Detect which cell encompasses the target text, then output its [x, y] center coordinate. 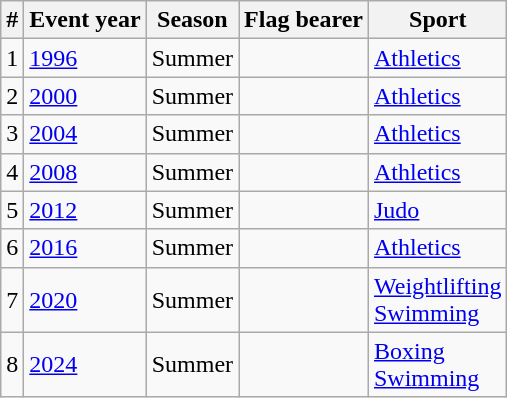
2 [12, 96]
2024 [85, 364]
1 [12, 58]
2016 [85, 248]
5 [12, 210]
Flag bearer [304, 20]
2012 [85, 210]
2008 [85, 172]
Season [192, 20]
Judo [437, 210]
WeightliftingSwimming [437, 300]
1996 [85, 58]
4 [12, 172]
BoxingSwimming [437, 364]
2004 [85, 134]
8 [12, 364]
Sport [437, 20]
7 [12, 300]
2020 [85, 300]
3 [12, 134]
# [12, 20]
6 [12, 248]
2000 [85, 96]
Event year [85, 20]
